Capture the cell that displays the provided text and extract its (X, Y) central coordinate. 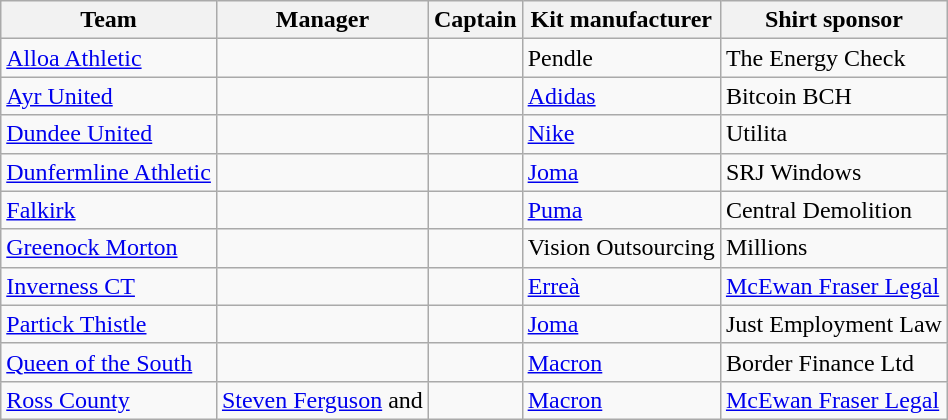
SRJ Windows (834, 172)
Falkirk (109, 210)
Millions (834, 248)
Utilita (834, 134)
Shirt sponsor (834, 20)
Border Finance Ltd (834, 362)
Ross County (109, 400)
Vision Outsourcing (621, 248)
Dunfermline Athletic (109, 172)
Adidas (621, 96)
Erreà (621, 286)
Alloa Athletic (109, 58)
Dundee United (109, 134)
Manager (322, 20)
The Energy Check (834, 58)
Bitcoin BCH (834, 96)
Just Employment Law (834, 324)
Nike (621, 134)
Kit manufacturer (621, 20)
Partick Thistle (109, 324)
Ayr United (109, 96)
Queen of the South (109, 362)
Captain (475, 20)
Steven Ferguson and (322, 400)
Inverness CT (109, 286)
Puma (621, 210)
Greenock Morton (109, 248)
Pendle (621, 58)
Team (109, 20)
Central Demolition (834, 210)
